Search for the cell housing the specified text and yield its (X, Y) center coordinate. 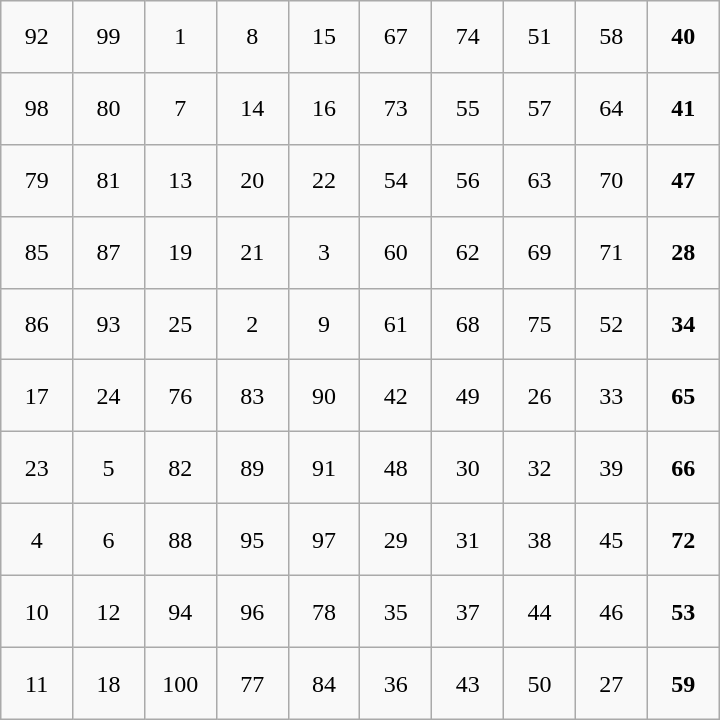
82 (180, 468)
1 (180, 37)
17 (37, 396)
98 (37, 109)
28 (683, 252)
80 (109, 109)
23 (37, 468)
26 (540, 396)
69 (540, 252)
33 (611, 396)
34 (683, 324)
18 (109, 683)
22 (324, 180)
3 (324, 252)
87 (109, 252)
2 (252, 324)
92 (37, 37)
55 (468, 109)
19 (180, 252)
73 (396, 109)
60 (396, 252)
64 (611, 109)
68 (468, 324)
75 (540, 324)
78 (324, 611)
71 (611, 252)
81 (109, 180)
14 (252, 109)
99 (109, 37)
56 (468, 180)
42 (396, 396)
32 (540, 468)
27 (611, 683)
67 (396, 37)
21 (252, 252)
8 (252, 37)
30 (468, 468)
25 (180, 324)
40 (683, 37)
65 (683, 396)
93 (109, 324)
45 (611, 540)
50 (540, 683)
43 (468, 683)
83 (252, 396)
84 (324, 683)
13 (180, 180)
61 (396, 324)
76 (180, 396)
91 (324, 468)
9 (324, 324)
54 (396, 180)
6 (109, 540)
89 (252, 468)
4 (37, 540)
5 (109, 468)
66 (683, 468)
72 (683, 540)
11 (37, 683)
37 (468, 611)
35 (396, 611)
46 (611, 611)
7 (180, 109)
74 (468, 37)
85 (37, 252)
94 (180, 611)
51 (540, 37)
16 (324, 109)
57 (540, 109)
15 (324, 37)
48 (396, 468)
29 (396, 540)
100 (180, 683)
39 (611, 468)
77 (252, 683)
20 (252, 180)
86 (37, 324)
41 (683, 109)
58 (611, 37)
70 (611, 180)
62 (468, 252)
12 (109, 611)
97 (324, 540)
79 (37, 180)
88 (180, 540)
95 (252, 540)
47 (683, 180)
44 (540, 611)
96 (252, 611)
38 (540, 540)
24 (109, 396)
53 (683, 611)
49 (468, 396)
31 (468, 540)
63 (540, 180)
36 (396, 683)
10 (37, 611)
59 (683, 683)
52 (611, 324)
90 (324, 396)
